Locate the cell with the specified text and output its [X, Y] center coordinate. 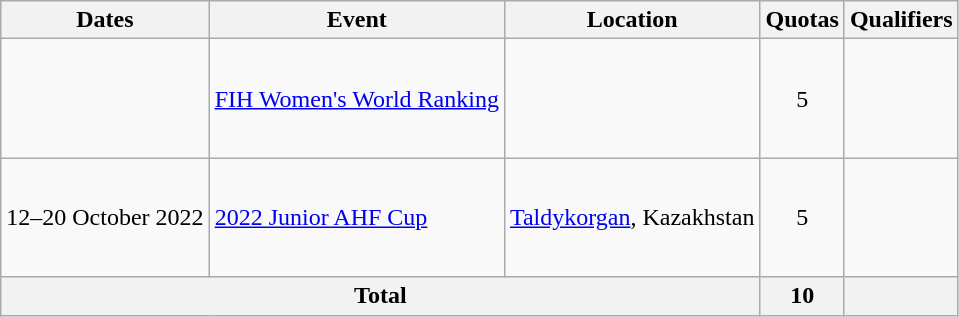
12–20 October 2022 [105, 218]
Quotas [802, 20]
Dates [105, 20]
10 [802, 296]
Location [632, 20]
Qualifiers [901, 20]
Event [356, 20]
2022 Junior AHF Cup [356, 218]
Taldykorgan, Kazakhstan [632, 218]
Total [380, 296]
FIH Women's World Ranking [356, 98]
